Scan for the cell matching the given text and deliver its [x, y] coordinate at center. 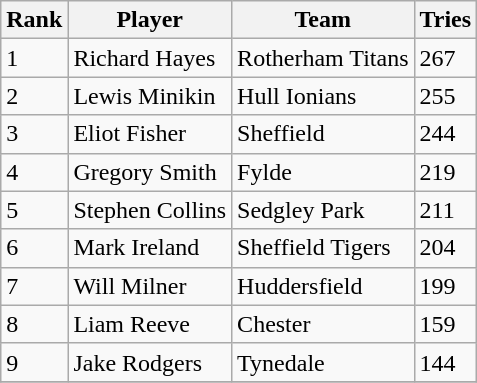
Jake Rodgers [150, 362]
Lewis Minikin [150, 96]
2 [34, 96]
244 [446, 134]
9 [34, 362]
Chester [323, 324]
6 [34, 248]
Tries [446, 20]
Mark Ireland [150, 248]
7 [34, 286]
Liam Reeve [150, 324]
199 [446, 286]
Eliot Fisher [150, 134]
Gregory Smith [150, 172]
Rotherham Titans [323, 58]
204 [446, 248]
Fylde [323, 172]
144 [446, 362]
Stephen Collins [150, 210]
Tynedale [323, 362]
Sedgley Park [323, 210]
5 [34, 210]
Sheffield Tigers [323, 248]
Player [150, 20]
255 [446, 96]
Sheffield [323, 134]
267 [446, 58]
211 [446, 210]
159 [446, 324]
4 [34, 172]
Hull Ionians [323, 96]
Richard Hayes [150, 58]
3 [34, 134]
Rank [34, 20]
1 [34, 58]
Team [323, 20]
Huddersfield [323, 286]
219 [446, 172]
Will Milner [150, 286]
8 [34, 324]
